For the text-containing cell, return its midpoint in [x, y] coordinate format. 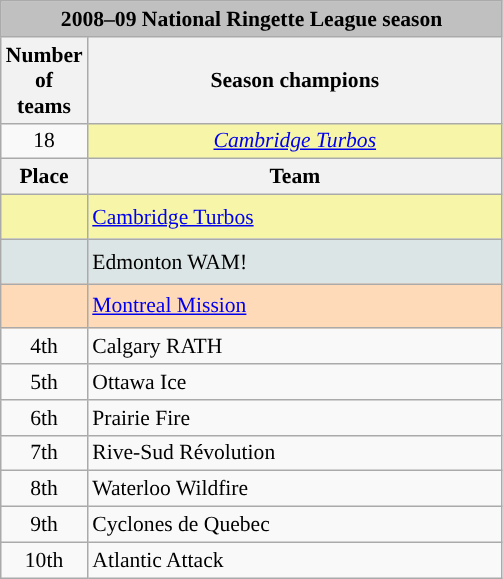
Place [44, 177]
Ottawa Ice [294, 382]
Rive-Sud Révolution [294, 453]
7th [44, 453]
Number of teams [44, 80]
Prairie Fire [294, 418]
Edmonton WAM! [294, 262]
Atlantic Attack [294, 560]
18 [44, 141]
2008–09 National Ringette League season [252, 19]
10th [44, 560]
Cyclones de Quebec [294, 525]
6th [44, 418]
9th [44, 525]
Team [294, 177]
Waterloo Wildfire [294, 489]
5th [44, 382]
Season champions [294, 80]
8th [44, 489]
4th [44, 347]
Montreal Mission [294, 306]
Calgary RATH [294, 347]
